Pinpoint the cell where the given text exists, returning its [x, y] midpoint coordinate. 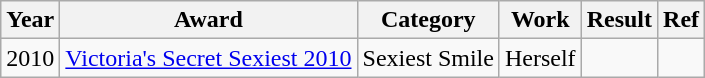
Result [619, 20]
Category [428, 20]
Ref [682, 20]
Herself [540, 58]
Work [540, 20]
Victoria's Secret Sexiest 2010 [208, 58]
Sexiest Smile [428, 58]
Award [208, 20]
Year [30, 20]
2010 [30, 58]
